Capture the cell that displays the provided text and extract its [x, y] central coordinate. 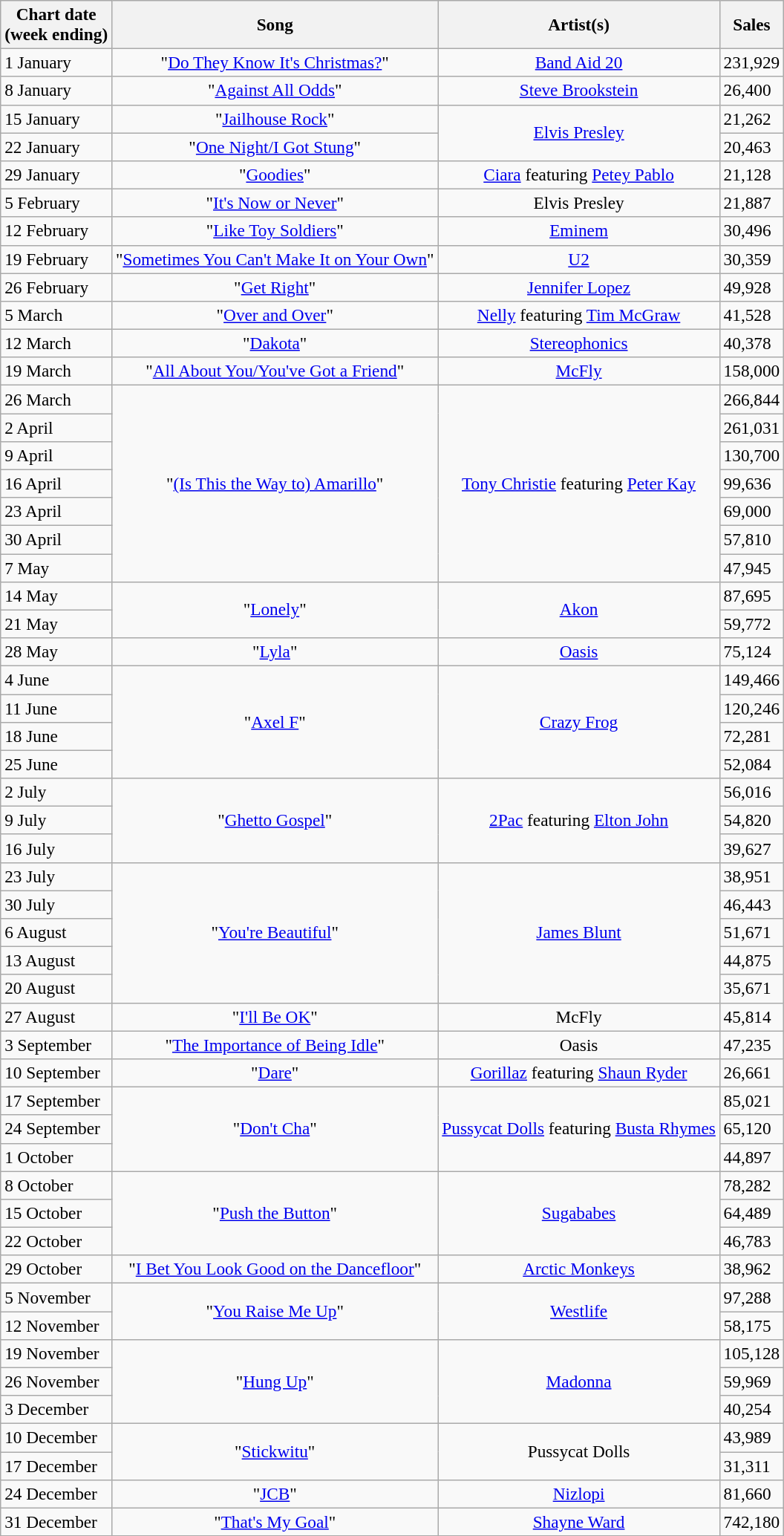
65,120 [751, 1129]
8 January [56, 91]
Song [275, 24]
Sales [751, 24]
"I Bet You Look Good on the Dancefloor" [275, 1269]
26,661 [751, 1073]
Artist(s) [579, 24]
149,466 [751, 680]
3 September [56, 1044]
Nizlopi [579, 1494]
9 April [56, 455]
Sugababes [579, 1212]
24 December [56, 1494]
21,887 [751, 203]
29 October [56, 1269]
Ciara featuring Petey Pablo [579, 175]
11 June [56, 708]
3 December [56, 1410]
38,962 [751, 1269]
"Push the Button" [275, 1212]
22 January [56, 146]
57,810 [751, 539]
"Dare" [275, 1073]
59,969 [751, 1382]
"Against All Odds" [275, 91]
Tony Christie featuring Peter Kay [579, 483]
19 November [56, 1353]
12 November [56, 1325]
1 January [56, 62]
158,000 [751, 371]
78,282 [751, 1185]
27 August [56, 1017]
"Get Right" [275, 287]
"Do They Know It's Christmas?" [275, 62]
59,772 [751, 624]
James Blunt [579, 933]
47,945 [751, 567]
26 March [56, 399]
19 March [56, 371]
49,928 [751, 287]
40,378 [751, 343]
Madonna [579, 1382]
Akon [579, 610]
21,262 [751, 119]
Pussycat Dolls [579, 1451]
52,084 [751, 764]
17 December [56, 1465]
Steve Brookstein [579, 91]
"I'll Be OK" [275, 1017]
30,359 [751, 259]
85,021 [751, 1101]
39,627 [751, 848]
4 June [56, 680]
16 April [56, 484]
69,000 [751, 512]
26,400 [751, 91]
64,489 [751, 1213]
"Don't Cha" [275, 1129]
Crazy Frog [579, 722]
Jennifer Lopez [579, 287]
"It's Now or Never" [275, 203]
"Lonely" [275, 610]
26 February [56, 287]
47,235 [751, 1044]
Westlife [579, 1311]
10 September [56, 1073]
Pussycat Dolls featuring Busta Rhymes [579, 1129]
20,463 [751, 146]
31,311 [751, 1465]
"Axel F" [275, 722]
Arctic Monkeys [579, 1269]
"(Is This the Way to) Amarillo" [275, 483]
46,783 [751, 1241]
"You're Beautiful" [275, 933]
"JCB" [275, 1494]
2Pac featuring Elton John [579, 820]
"Hung Up" [275, 1382]
8 October [56, 1185]
13 August [56, 960]
6 August [56, 932]
12 February [56, 231]
"Sometimes You Can't Make It on Your Own" [275, 259]
30 July [56, 904]
56,016 [751, 792]
"Lyla" [275, 651]
97,288 [751, 1297]
"You Raise Me Up" [275, 1311]
19 February [56, 259]
Nelly featuring Tim McGraw [579, 315]
"Jailhouse Rock" [275, 119]
2 July [56, 792]
87,695 [751, 596]
"That's My Goal" [275, 1522]
14 May [56, 596]
231,929 [751, 62]
17 September [56, 1101]
58,175 [751, 1325]
25 June [56, 764]
30 April [56, 539]
Stereophonics [579, 343]
44,875 [751, 960]
30,496 [751, 231]
"Goodies" [275, 175]
120,246 [751, 708]
29 January [56, 175]
44,897 [751, 1157]
46,443 [751, 904]
41,528 [751, 315]
2 April [56, 427]
"Stickwitu" [275, 1451]
742,180 [751, 1522]
130,700 [751, 455]
26 November [56, 1382]
1 October [56, 1157]
Band Aid 20 [579, 62]
Chart date(week ending) [56, 24]
15 October [56, 1213]
5 March [56, 315]
20 August [56, 989]
"Ghetto Gospel" [275, 820]
21,128 [751, 175]
5 November [56, 1297]
72,281 [751, 736]
"All About You/You've Got a Friend" [275, 371]
16 July [56, 848]
105,128 [751, 1353]
7 May [56, 567]
23 April [56, 512]
31 December [56, 1522]
43,989 [751, 1437]
9 July [56, 820]
266,844 [751, 399]
"Over and Over" [275, 315]
U2 [579, 259]
23 July [56, 876]
261,031 [751, 427]
Eminem [579, 231]
"Like Toy Soldiers" [275, 231]
22 October [56, 1241]
45,814 [751, 1017]
35,671 [751, 989]
38,951 [751, 876]
81,660 [751, 1494]
18 June [56, 736]
5 February [56, 203]
75,124 [751, 651]
Shayne Ward [579, 1522]
Gorillaz featuring Shaun Ryder [579, 1073]
54,820 [751, 820]
10 December [56, 1437]
"One Night/I Got Stung" [275, 146]
12 March [56, 343]
15 January [56, 119]
40,254 [751, 1410]
28 May [56, 651]
21 May [56, 624]
99,636 [751, 484]
"The Importance of Being Idle" [275, 1044]
"Dakota" [275, 343]
24 September [56, 1129]
51,671 [751, 932]
